Return the (x, y) coordinate for the center point of the cell that contains the specified text.  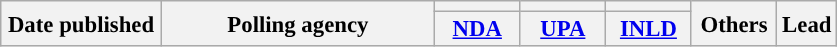
Others (734, 24)
INLD (649, 30)
Lead (807, 24)
Date published (82, 24)
NDA (477, 30)
Polling agency (298, 24)
UPA (563, 30)
